Locate the cell with the specified text and output its (X, Y) center coordinate. 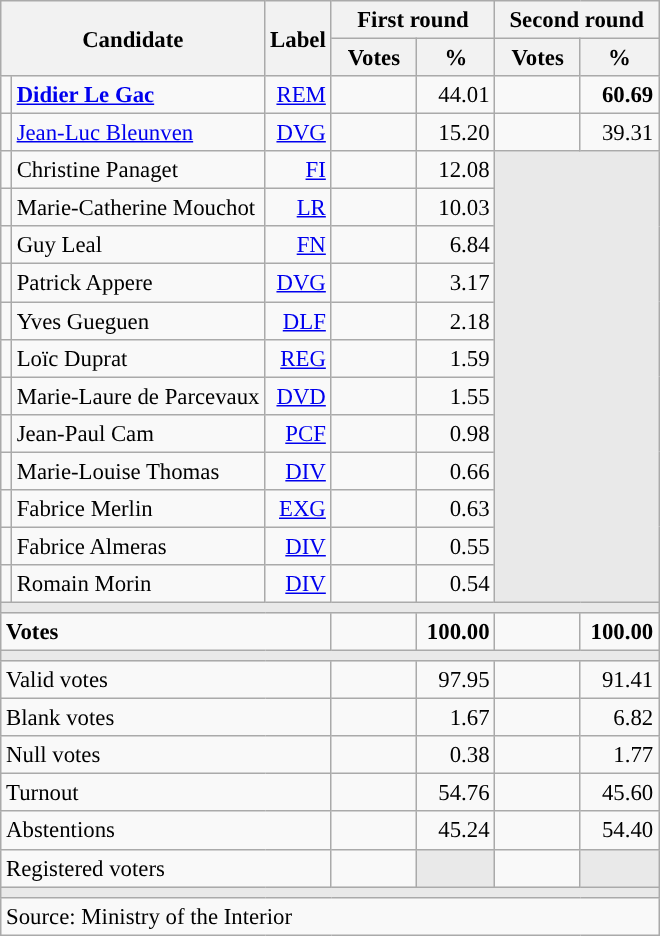
6.82 (619, 718)
15.20 (456, 133)
2.18 (456, 321)
0.63 (456, 509)
Fabrice Almeras (138, 546)
DVD (298, 396)
Romain Morin (138, 584)
Turnout (166, 793)
Abstentions (166, 831)
Marie-Laure de Parcevaux (138, 396)
54.40 (619, 831)
Didier Le Gac (138, 95)
0.54 (456, 584)
0.66 (456, 471)
Valid votes (166, 680)
1.77 (619, 755)
FN (298, 245)
Guy Leal (138, 245)
DLF (298, 321)
PCF (298, 433)
Yves Gueguen (138, 321)
REG (298, 358)
0.38 (456, 755)
12.08 (456, 170)
97.95 (456, 680)
1.59 (456, 358)
0.55 (456, 546)
FI (298, 170)
54.76 (456, 793)
Source: Ministry of the Interior (330, 916)
Second round (577, 20)
3.17 (456, 283)
Fabrice Merlin (138, 509)
6.84 (456, 245)
39.31 (619, 133)
Null votes (166, 755)
REM (298, 95)
Patrick Appere (138, 283)
60.69 (619, 95)
Registered voters (166, 868)
45.60 (619, 793)
1.55 (456, 396)
Marie-Louise Thomas (138, 471)
44.01 (456, 95)
Label (298, 38)
Jean-Luc Bleunven (138, 133)
1.67 (456, 718)
Blank votes (166, 718)
91.41 (619, 680)
Christine Panaget (138, 170)
Jean-Paul Cam (138, 433)
45.24 (456, 831)
First round (413, 20)
Marie-Catherine Mouchot (138, 208)
EXG (298, 509)
Candidate (133, 38)
0.98 (456, 433)
LR (298, 208)
Loïc Duprat (138, 358)
10.03 (456, 208)
